Determine the (x, y) coordinate at the center of the cell enclosing the given text.  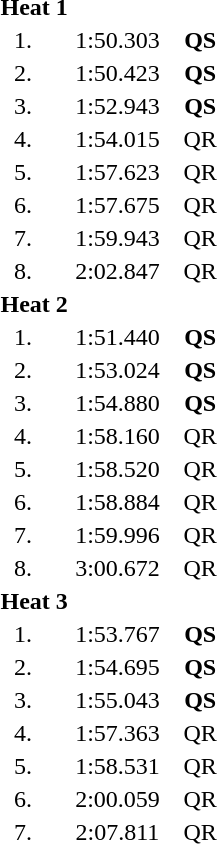
1:57.623 (118, 172)
1:58.160 (118, 436)
1:52.943 (118, 106)
2:00.059 (118, 799)
1:54.015 (118, 139)
1:57.363 (118, 733)
1:50.423 (118, 73)
1:57.675 (118, 205)
3:00.672 (118, 568)
1:53.024 (118, 370)
1:58.520 (118, 469)
1:50.303 (118, 40)
1:55.043 (118, 700)
1:53.767 (118, 634)
1:54.880 (118, 403)
1:58.531 (118, 766)
1:51.440 (118, 337)
1:54.695 (118, 667)
1:58.884 (118, 502)
2:02.847 (118, 271)
1:59.943 (118, 238)
1:59.996 (118, 535)
